Locate the cell with the specified text and output its [x, y] center coordinate. 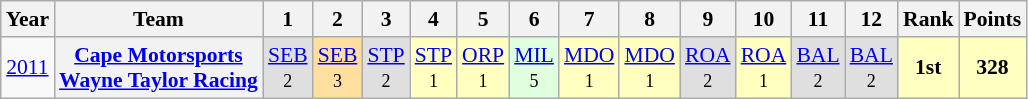
12 [872, 19]
SEB3 [338, 68]
10 [764, 19]
2 [338, 19]
Cape Motorsports Wayne Taylor Racing [158, 68]
3 [386, 19]
Rank [928, 19]
SEB2 [288, 68]
328 [993, 68]
11 [818, 19]
6 [534, 19]
2011 [28, 68]
STP2 [386, 68]
ROA1 [764, 68]
ROA2 [708, 68]
9 [708, 19]
Year [28, 19]
8 [650, 19]
ORP1 [483, 68]
STP1 [434, 68]
7 [590, 19]
5 [483, 19]
4 [434, 19]
1st [928, 68]
MIL5 [534, 68]
Team [158, 19]
1 [288, 19]
Points [993, 19]
